Return the [X, Y] coordinate for the center point of the cell that contains the specified text.  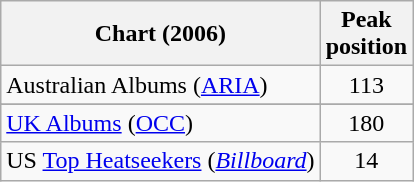
14 [366, 161]
UK Albums (OCC) [160, 123]
113 [366, 85]
Chart (2006) [160, 34]
Australian Albums (ARIA) [160, 85]
180 [366, 123]
US Top Heatseekers (Billboard) [160, 161]
Peakposition [366, 34]
